Detect which cell encompasses the target text, then output its [x, y] center coordinate. 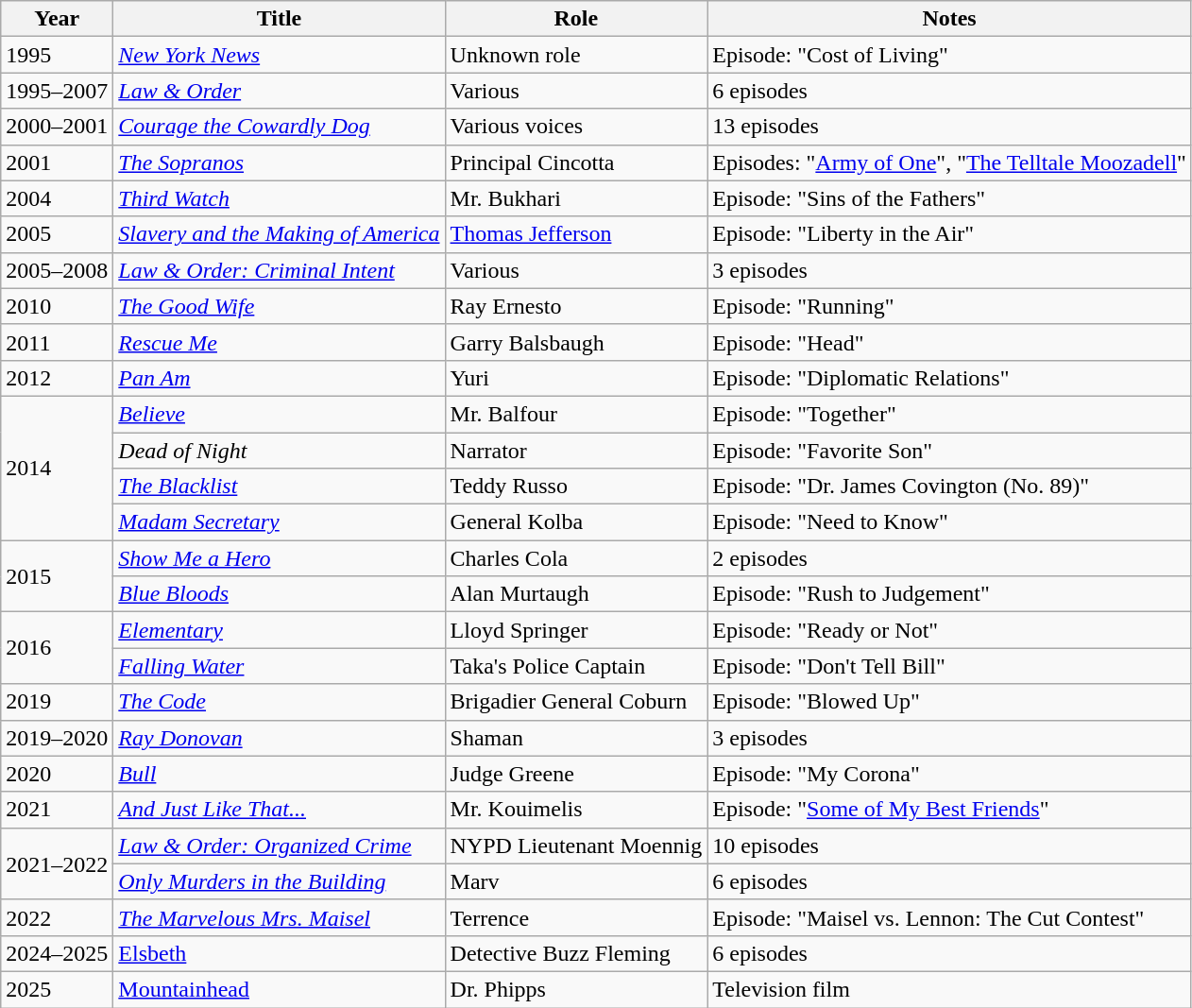
13 episodes [950, 127]
2010 [57, 306]
Detective Buzz Fleming [576, 953]
2019 [57, 702]
Year [57, 19]
Episode: "Don't Tell Bill" [950, 666]
Believe [280, 414]
New York News [280, 55]
Ray Ernesto [576, 306]
Television film [950, 989]
Role [576, 19]
2025 [57, 989]
2004 [57, 198]
2012 [57, 378]
The Sopranos [280, 162]
2005–2008 [57, 270]
Law & Order: Organized Crime [280, 846]
Terrence [576, 917]
10 episodes [950, 846]
2024–2025 [57, 953]
Dead of Night [280, 451]
2019–2020 [57, 738]
Mr. Bukhari [576, 198]
Courage the Cowardly Dog [280, 127]
2000–2001 [57, 127]
Mr. Balfour [576, 414]
Episode: "Sins of the Fathers" [950, 198]
The Good Wife [280, 306]
Alan Murtaugh [576, 594]
Yuri [576, 378]
Bull [280, 774]
Mr. Kouimelis [576, 810]
2022 [57, 917]
2016 [57, 648]
Principal Cincotta [576, 162]
Rescue Me [280, 342]
Law & Order: Criminal Intent [280, 270]
2 episodes [950, 558]
Dr. Phipps [576, 989]
Episode: "Ready or Not" [950, 630]
The Code [280, 702]
2014 [57, 468]
Show Me a Hero [280, 558]
Narrator [576, 451]
2020 [57, 774]
2005 [57, 234]
Falling Water [280, 666]
Thomas Jefferson [576, 234]
Episode: "Dr. James Covington (No. 89)" [950, 487]
Episode: "Cost of Living" [950, 55]
Episode: "Some of My Best Friends" [950, 810]
NYPD Lieutenant Moennig [576, 846]
Law & Order [280, 91]
2001 [57, 162]
Episode: "Head" [950, 342]
Ray Donovan [280, 738]
Only Murders in the Building [280, 881]
Third Watch [280, 198]
Episode: "My Corona" [950, 774]
General Kolba [576, 522]
And Just Like That... [280, 810]
Episode: "Favorite Son" [950, 451]
2021 [57, 810]
Garry Balsbaugh [576, 342]
Teddy Russo [576, 487]
Mountainhead [280, 989]
Episode: "Liberty in the Air" [950, 234]
Episode: "Maisel vs. Lennon: The Cut Contest" [950, 917]
Charles Cola [576, 558]
The Marvelous Mrs. Maisel [280, 917]
Title [280, 19]
Brigadier General Coburn [576, 702]
2015 [57, 576]
The Blacklist [280, 487]
Lloyd Springer [576, 630]
Blue Bloods [280, 594]
Elsbeth [280, 953]
Unknown role [576, 55]
Shaman [576, 738]
Notes [950, 19]
Episode: "Need to Know" [950, 522]
Taka's Police Captain [576, 666]
Episode: "Running" [950, 306]
2021–2022 [57, 863]
Madam Secretary [280, 522]
Elementary [280, 630]
Episode: "Together" [950, 414]
Pan Am [280, 378]
1995 [57, 55]
Episodes: "Army of One", "The Telltale Moozadell" [950, 162]
Marv [576, 881]
Episode: "Diplomatic Relations" [950, 378]
Episode: "Rush to Judgement" [950, 594]
2011 [57, 342]
1995–2007 [57, 91]
Judge Greene [576, 774]
Various voices [576, 127]
Slavery and the Making of America [280, 234]
Episode: "Blowed Up" [950, 702]
